Return [X, Y] of the center of cell containing provided text 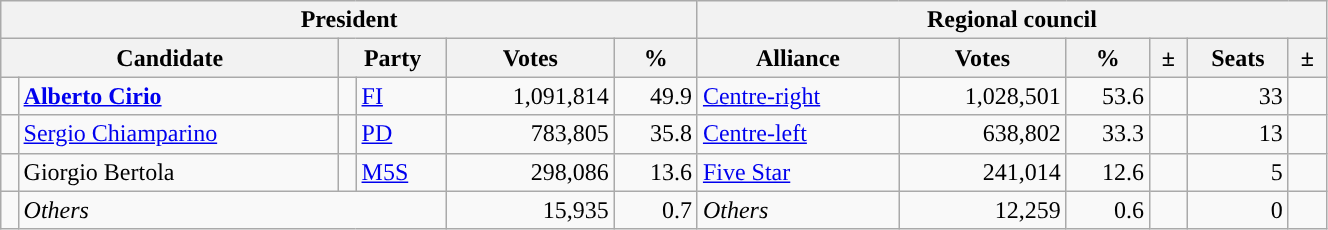
638,802 [983, 134]
Regional council [1012, 20]
5 [1238, 172]
12.6 [1108, 172]
298,086 [531, 172]
49.9 [656, 96]
15,935 [531, 210]
Alliance [798, 58]
35.8 [656, 134]
241,014 [983, 172]
1,028,501 [983, 96]
33.3 [1108, 134]
M5S [401, 172]
0.6 [1108, 210]
Centre-left [798, 134]
33 [1238, 96]
12,259 [983, 210]
1,091,814 [531, 96]
Centre-right [798, 96]
Party [393, 58]
FI [401, 96]
783,805 [531, 134]
Five Star [798, 172]
0.7 [656, 210]
President [350, 20]
PD [401, 134]
Candidate [170, 58]
Alberto Cirio [178, 96]
Sergio Chiamparino [178, 134]
13.6 [656, 172]
0 [1238, 210]
53.6 [1108, 96]
13 [1238, 134]
Seats [1238, 58]
Giorgio Bertola [178, 172]
